Find where the given text appears and provide that cell's center as [x, y] coordinate. 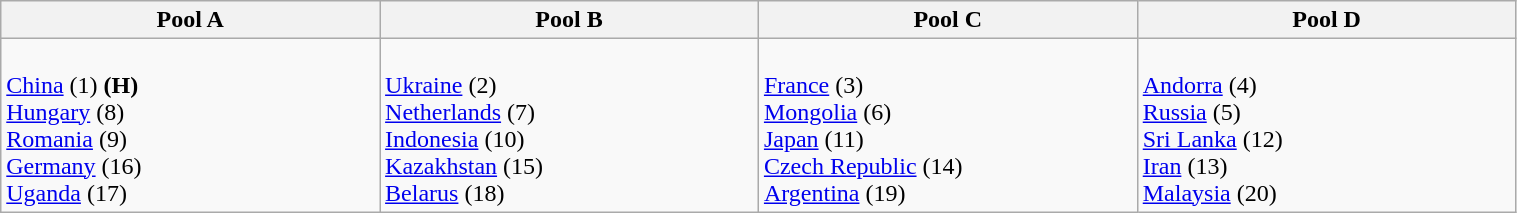
Pool B [570, 20]
Pool D [1326, 20]
Pool A [190, 20]
Andorra (4) Russia (5) Sri Lanka (12) Iran (13) Malaysia (20) [1326, 126]
Ukraine (2) Netherlands (7) Indonesia (10) Kazakhstan (15) Belarus (18) [570, 126]
France (3) Mongolia (6) Japan (11) Czech Republic (14) Argentina (19) [948, 126]
Pool C [948, 20]
China (1) (H) Hungary (8) Romania (9) Germany (16) Uganda (17) [190, 126]
